Output the (X, Y) coordinate of the center of the cell containing the given text.  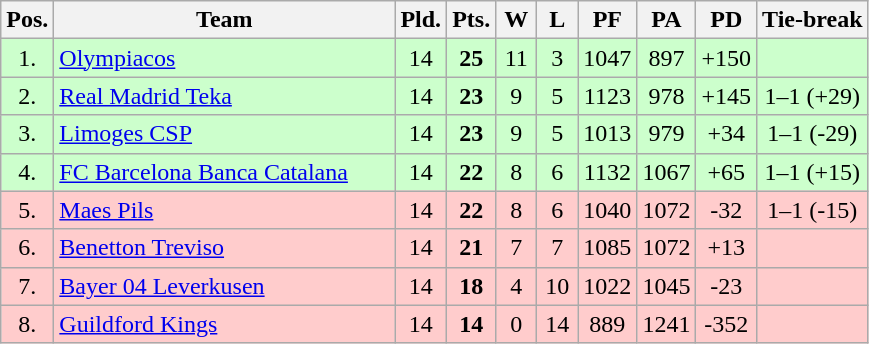
0 (516, 324)
PA (666, 20)
1067 (666, 172)
21 (472, 248)
11 (516, 58)
+34 (726, 134)
6. (28, 248)
889 (608, 324)
Maes Pils (224, 210)
1. (28, 58)
PD (726, 20)
4 (516, 286)
FC Barcelona Banca Catalana (224, 172)
979 (666, 134)
7. (28, 286)
W (516, 20)
-23 (726, 286)
Team (224, 20)
3. (28, 134)
4. (28, 172)
-32 (726, 210)
Tie-break (813, 20)
-352 (726, 324)
1132 (608, 172)
10 (558, 286)
1022 (608, 286)
Pts. (472, 20)
Real Madrid Teka (224, 96)
25 (472, 58)
Pld. (421, 20)
5. (28, 210)
18 (472, 286)
+145 (726, 96)
Bayer 04 Leverkusen (224, 286)
1123 (608, 96)
978 (666, 96)
897 (666, 58)
L (558, 20)
Guildford Kings (224, 324)
+65 (726, 172)
Limoges CSP (224, 134)
Benetton Treviso (224, 248)
1–1 (-29) (813, 134)
2. (28, 96)
+13 (726, 248)
+150 (726, 58)
PF (608, 20)
1–1 (-15) (813, 210)
1241 (666, 324)
1045 (666, 286)
3 (558, 58)
1013 (608, 134)
1–1 (+15) (813, 172)
1047 (608, 58)
Pos. (28, 20)
1–1 (+29) (813, 96)
1040 (608, 210)
Olympiacos (224, 58)
1085 (608, 248)
8. (28, 324)
